Search for the cell housing the specified text and yield its (x, y) center coordinate. 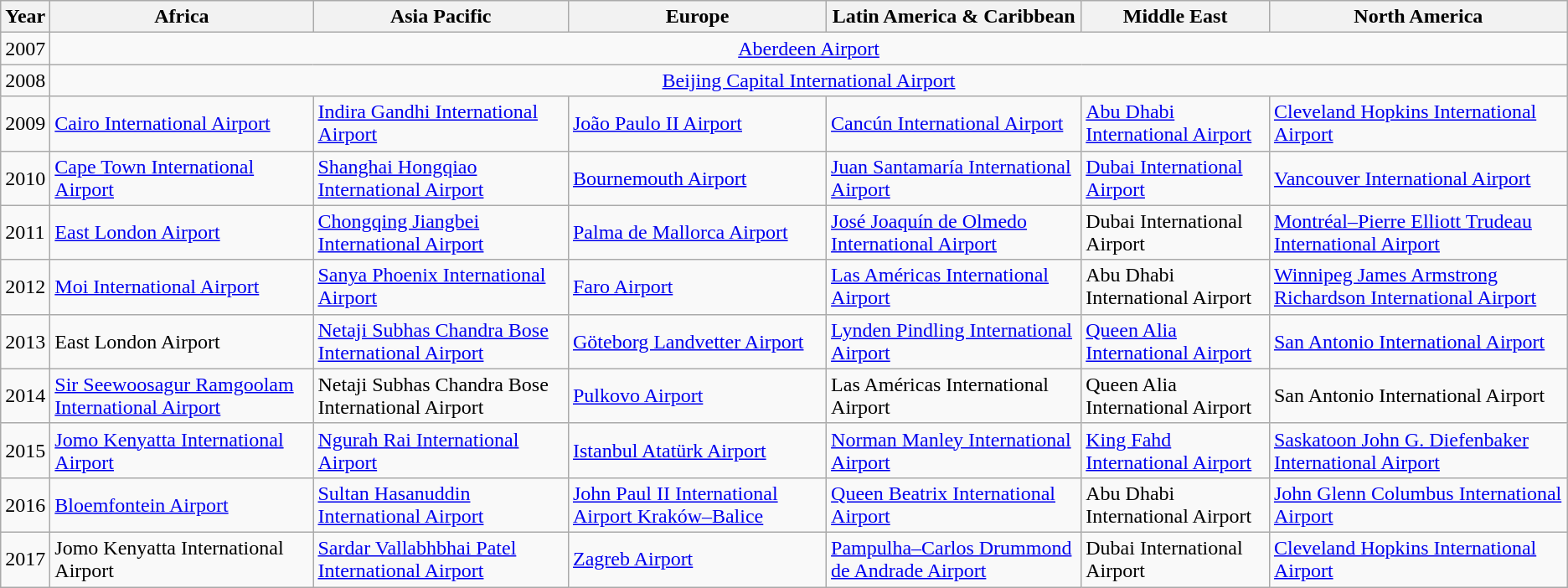
Bournemouth Airport (697, 178)
Sardar Vallabhbhai Patel International Airport (441, 560)
Aberdeen Airport (809, 49)
Bloemfontein Airport (182, 504)
2008 (25, 80)
Moi International Airport (182, 286)
2013 (25, 342)
Pulkovo Airport (697, 395)
2007 (25, 49)
2010 (25, 178)
Vancouver International Airport (1418, 178)
Cancún International Airport (954, 124)
John Paul II International Airport Kraków–Balice (697, 504)
João Paulo II Airport (697, 124)
Saskatoon John G. Diefenbaker International Airport (1418, 451)
Winnipeg James Armstrong Richardson International Airport (1418, 286)
Year (25, 17)
King Fahd International Airport (1176, 451)
Cairo International Airport (182, 124)
Sultan Hasanuddin International Airport (441, 504)
Sir Seewoosagur Ramgoolam International Airport (182, 395)
Faro Airport (697, 286)
Indira Gandhi International Airport (441, 124)
Lynden Pindling International Airport (954, 342)
Africa (182, 17)
José Joaquín de Olmedo International Airport (954, 233)
Istanbul Atatürk Airport (697, 451)
Montréal–Pierre Elliott Trudeau International Airport (1418, 233)
2014 (25, 395)
John Glenn Columbus International Airport (1418, 504)
Zagreb Airport (697, 560)
Middle East (1176, 17)
Juan Santamaría International Airport (954, 178)
Chongqing Jiangbei International Airport (441, 233)
Palma de Mallorca Airport (697, 233)
Europe (697, 17)
2012 (25, 286)
2017 (25, 560)
Ngurah Rai International Airport (441, 451)
2009 (25, 124)
North America (1418, 17)
Cape Town International Airport (182, 178)
Norman Manley International Airport (954, 451)
Göteborg Landvetter Airport (697, 342)
Asia Pacific (441, 17)
Latin America & Caribbean (954, 17)
Queen Beatrix International Airport (954, 504)
2011 (25, 233)
2016 (25, 504)
Shanghai Hongqiao International Airport (441, 178)
2015 (25, 451)
Pampulha–Carlos Drummond de Andrade Airport (954, 560)
Beijing Capital International Airport (809, 80)
Sanya Phoenix International Airport (441, 286)
